Return the [X, Y] coordinate for the center point of the cell that contains the specified text.  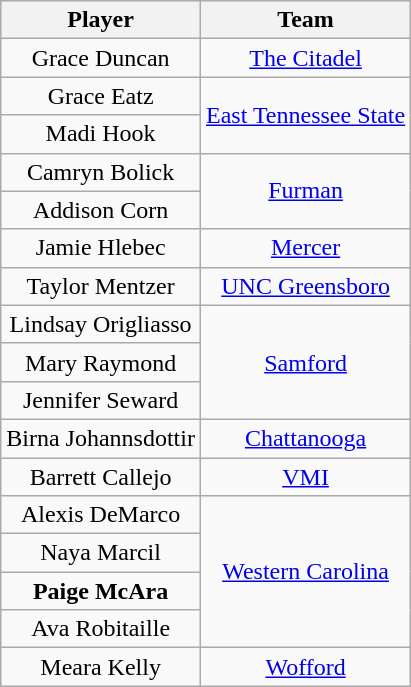
Addison Corn [101, 210]
Mercer [305, 248]
Western Carolina [305, 572]
East Tennessee State [305, 115]
Team [305, 20]
Naya Marcil [101, 553]
Mary Raymond [101, 362]
Chattanooga [305, 438]
Grace Duncan [101, 58]
Jamie Hlebec [101, 248]
Madi Hook [101, 134]
Jennifer Seward [101, 400]
Barrett Callejo [101, 477]
Wofford [305, 667]
Samford [305, 362]
Camryn Bolick [101, 172]
Alexis DeMarco [101, 515]
Grace Eatz [101, 96]
Meara Kelly [101, 667]
Taylor Mentzer [101, 286]
Player [101, 20]
Birna Johannsdottir [101, 438]
Paige McAra [101, 591]
Lindsay Origliasso [101, 324]
UNC Greensboro [305, 286]
Ava Robitaille [101, 629]
The Citadel [305, 58]
Furman [305, 191]
VMI [305, 477]
